Output the (x, y) coordinate of the center of the cell containing the given text.  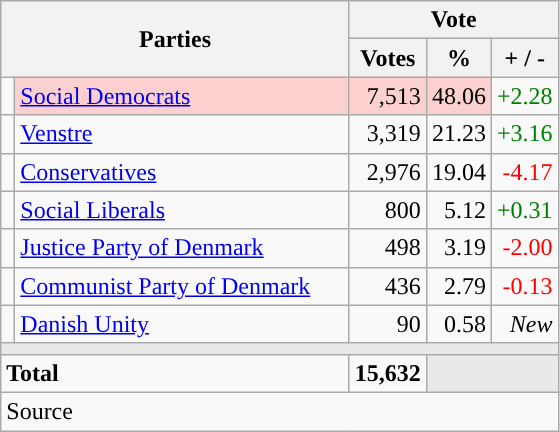
New (524, 324)
498 (388, 248)
-4.17 (524, 172)
19.04 (458, 172)
Social Liberals (182, 210)
Parties (176, 39)
3,319 (388, 134)
-2.00 (524, 248)
436 (388, 286)
48.06 (458, 96)
Social Democrats (182, 96)
Danish Unity (182, 324)
-0.13 (524, 286)
Source (280, 411)
+0.31 (524, 210)
Total (176, 373)
21.23 (458, 134)
Vote (454, 20)
15,632 (388, 373)
5.12 (458, 210)
7,513 (388, 96)
% (458, 58)
Venstre (182, 134)
2.79 (458, 286)
800 (388, 210)
Conservatives (182, 172)
0.58 (458, 324)
Justice Party of Denmark (182, 248)
+3.16 (524, 134)
+2.28 (524, 96)
90 (388, 324)
Votes (388, 58)
Communist Party of Denmark (182, 286)
2,976 (388, 172)
+ / - (524, 58)
3.19 (458, 248)
